Extract the [x, y] coordinate from the center of the cell holding the provided text.  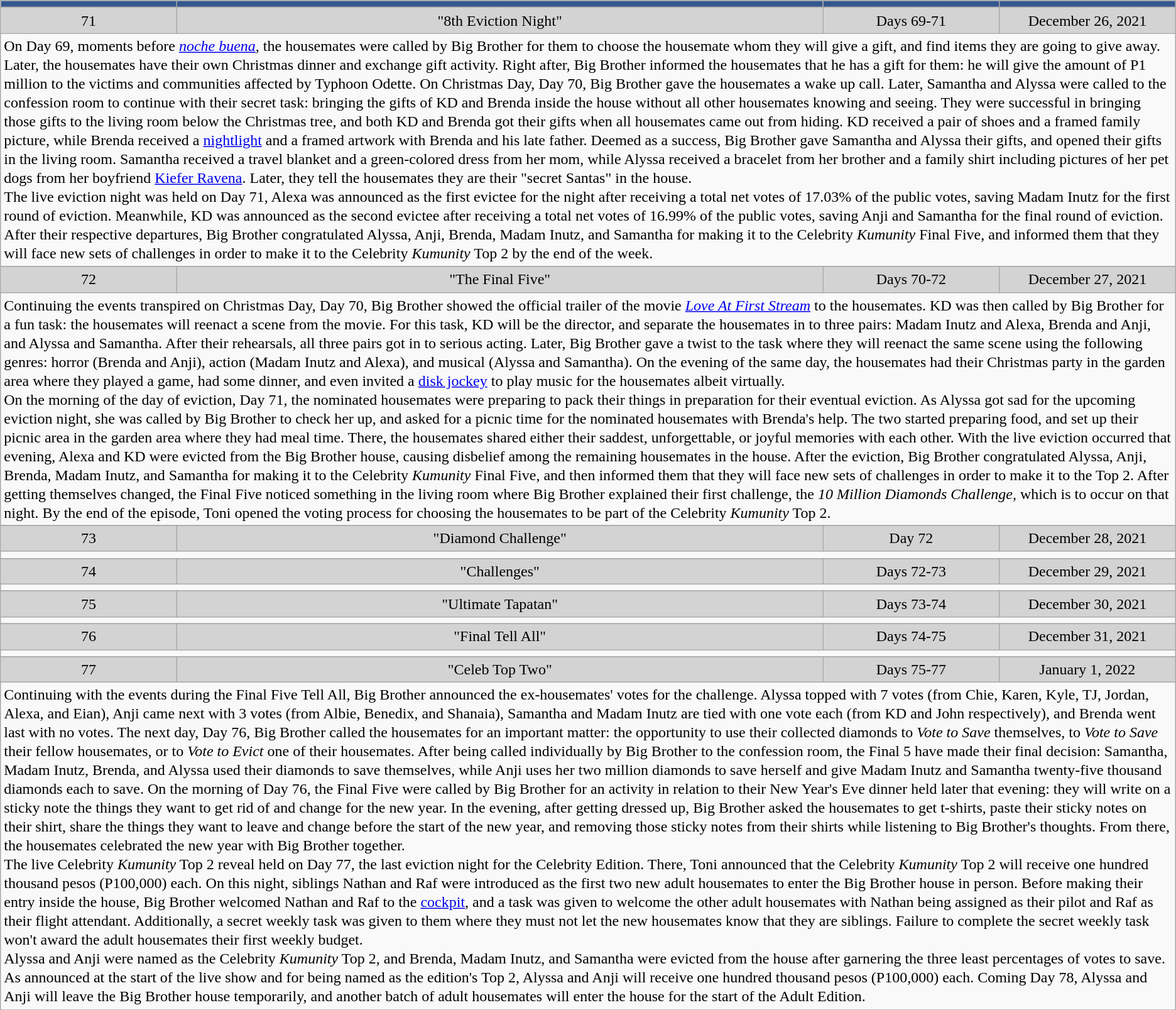
72 [89, 279]
76 [89, 636]
"The Final Five" [500, 279]
"Challenges" [500, 571]
Days 72-73 [911, 571]
"8th Eviction Night" [500, 20]
December 28, 2021 [1088, 538]
Days 70-72 [911, 279]
"Ultimate Tapatan" [500, 603]
Day 72 [911, 538]
"Final Tell All" [500, 636]
"Diamond Challenge" [500, 538]
December 26, 2021 [1088, 20]
December 30, 2021 [1088, 603]
"Celeb Top Two" [500, 670]
71 [89, 20]
75 [89, 603]
December 31, 2021 [1088, 636]
Days 73-74 [911, 603]
73 [89, 538]
74 [89, 571]
December 29, 2021 [1088, 571]
Days 74-75 [911, 636]
December 27, 2021 [1088, 279]
Days 75-77 [911, 670]
January 1, 2022 [1088, 670]
77 [89, 670]
Days 69-71 [911, 20]
